Locate the cell with the specified text and output its [x, y] center coordinate. 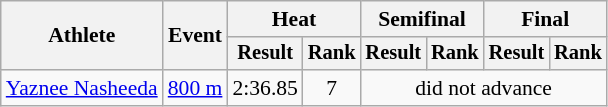
800 m [196, 88]
did not advance [484, 88]
Event [196, 36]
Athlete [82, 36]
7 [332, 88]
Final [546, 19]
2:36.85 [264, 88]
Semifinal [422, 19]
Yaznee Nasheeda [82, 88]
Heat [294, 19]
